Locate the cell with the specified text and output its (X, Y) center coordinate. 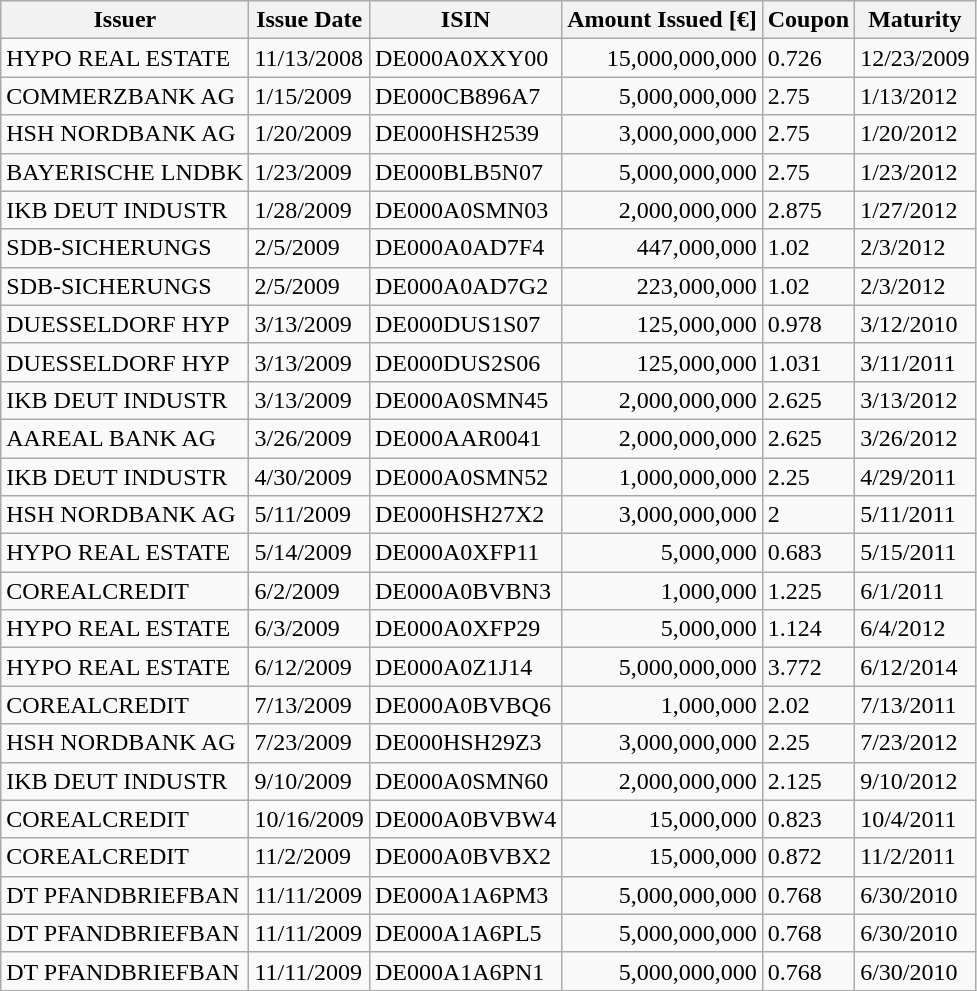
DE000A1A6PM3 (465, 895)
0.726 (808, 58)
DE000A0XFP11 (465, 553)
DE000CB896A7 (465, 96)
6/2/2009 (309, 591)
BAYERISCHE LNDBK (125, 172)
3/12/2010 (915, 324)
DE000A0Z1J14 (465, 667)
5/14/2009 (309, 553)
1.225 (808, 591)
0.823 (808, 819)
DE000HSH27X2 (465, 515)
DE000BLB5N07 (465, 172)
15,000,000,000 (662, 58)
AAREAL BANK AG (125, 438)
1/28/2009 (309, 210)
DE000A0SMN03 (465, 210)
DE000A1A6PN1 (465, 971)
1.031 (808, 362)
6/12/2009 (309, 667)
0.683 (808, 553)
0.978 (808, 324)
6/12/2014 (915, 667)
DE000A0AD7F4 (465, 248)
DE000A0BVBW4 (465, 819)
4/29/2011 (915, 477)
7/13/2011 (915, 705)
7/13/2009 (309, 705)
3.772 (808, 667)
DE000A0SMN52 (465, 477)
1.124 (808, 629)
1/27/2012 (915, 210)
10/16/2009 (309, 819)
COMMERZBANK AG (125, 96)
2.125 (808, 781)
DE000A0XXY00 (465, 58)
1/13/2012 (915, 96)
Maturity (915, 20)
1/15/2009 (309, 96)
DE000A0BVBN3 (465, 591)
2 (808, 515)
DE000A0XFP29 (465, 629)
11/2/2009 (309, 857)
1/20/2009 (309, 134)
1/20/2012 (915, 134)
Issuer (125, 20)
DE000A1A6PL5 (465, 933)
6/3/2009 (309, 629)
10/4/2011 (915, 819)
DE000A0AD7G2 (465, 286)
223,000,000 (662, 286)
6/4/2012 (915, 629)
5/15/2011 (915, 553)
Coupon (808, 20)
0.872 (808, 857)
4/30/2009 (309, 477)
11/13/2008 (309, 58)
3/26/2012 (915, 438)
9/10/2012 (915, 781)
DE000DUS2S06 (465, 362)
447,000,000 (662, 248)
5/11/2009 (309, 515)
1/23/2012 (915, 172)
DE000HSH29Z3 (465, 743)
11/2/2011 (915, 857)
3/13/2012 (915, 400)
7/23/2009 (309, 743)
5/11/2011 (915, 515)
6/1/2011 (915, 591)
3/11/2011 (915, 362)
DE000A0SMN60 (465, 781)
DE000A0BVBX2 (465, 857)
7/23/2012 (915, 743)
3/26/2009 (309, 438)
DE000AAR0041 (465, 438)
9/10/2009 (309, 781)
DE000A0SMN45 (465, 400)
Amount Issued [€] (662, 20)
DE000HSH2539 (465, 134)
12/23/2009 (915, 58)
DE000DUS1S07 (465, 324)
2.02 (808, 705)
DE000A0BVBQ6 (465, 705)
2.875 (808, 210)
1/23/2009 (309, 172)
Issue Date (309, 20)
1,000,000,000 (662, 477)
ISIN (465, 20)
